Extract the (X, Y) coordinate from the center of the cell holding the provided text.  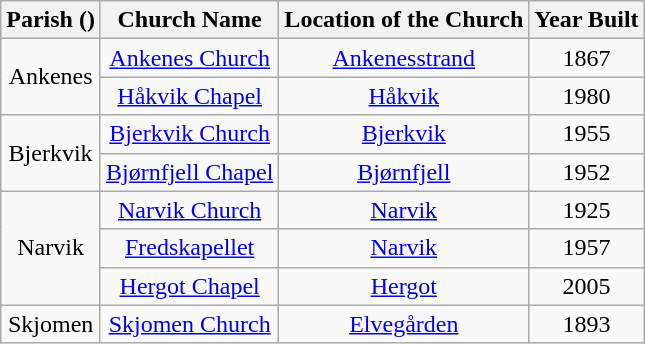
Year Built (586, 20)
Håkvik Chapel (189, 96)
Hergot (404, 286)
Ankenes Church (189, 58)
1925 (586, 210)
Håkvik (404, 96)
Skjomen Church (189, 324)
Hergot Chapel (189, 286)
Ankenesstrand (404, 58)
Parish () (51, 20)
Elvegården (404, 324)
Location of the Church (404, 20)
1957 (586, 248)
Bjørnfjell (404, 172)
1955 (586, 134)
Bjerkvik Church (189, 134)
1867 (586, 58)
Ankenes (51, 77)
2005 (586, 286)
Church Name (189, 20)
Skjomen (51, 324)
Bjørnfjell Chapel (189, 172)
1980 (586, 96)
Fredskapellet (189, 248)
Narvik Church (189, 210)
1893 (586, 324)
1952 (586, 172)
